Locate the cell with the specified text and output its (x, y) center coordinate. 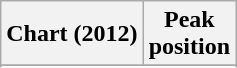
Peakposition (189, 34)
Chart (2012) (72, 34)
